Capture the cell that displays the provided text and extract its [X, Y] central coordinate. 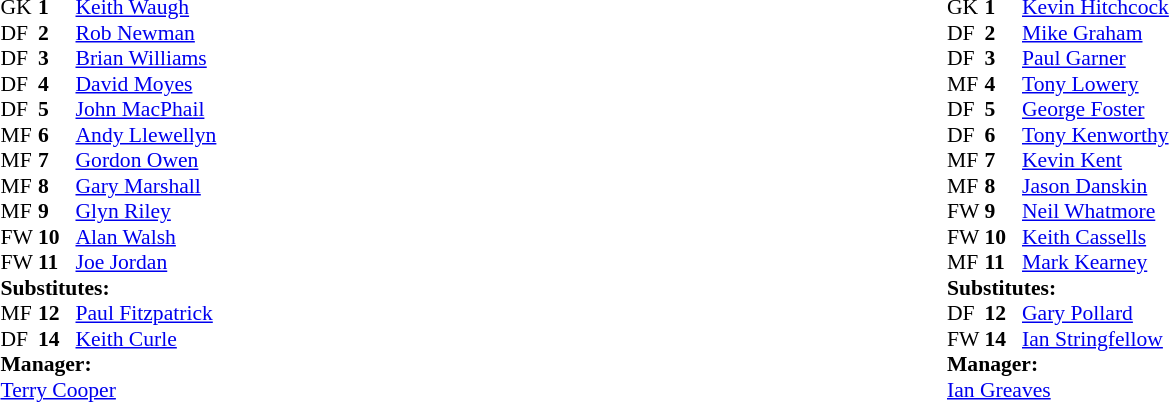
John MacPhail [226, 109]
Brian Williams [226, 59]
Glyn Riley [226, 211]
David Moyes [226, 84]
Joe Jordan [226, 263]
Substitutes: [188, 288]
Keith Curle [226, 339]
Paul Fitzpatrick [226, 313]
Manager: [188, 365]
Alan Walsh [226, 237]
Gary Marshall [226, 186]
Rob Newman [226, 33]
Andy Llewellyn [226, 135]
Gordon Owen [226, 161]
